Locate the cell with the specified text and output its (X, Y) center coordinate. 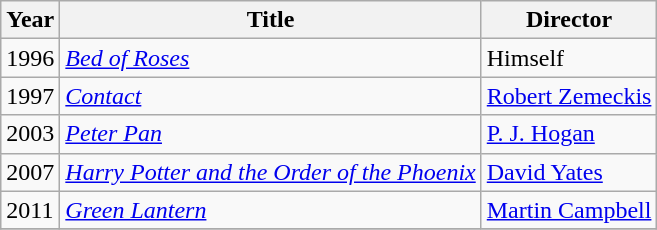
2011 (30, 210)
Harry Potter and the Order of the Phoenix (270, 172)
Bed of Roses (270, 58)
Himself (569, 58)
Year (30, 20)
2003 (30, 134)
Title (270, 20)
Peter Pan (270, 134)
1997 (30, 96)
Martin Campbell (569, 210)
1996 (30, 58)
Green Lantern (270, 210)
Contact (270, 96)
Robert Zemeckis (569, 96)
P. J. Hogan (569, 134)
David Yates (569, 172)
2007 (30, 172)
Director (569, 20)
